Search for the cell housing the specified text and yield its [x, y] center coordinate. 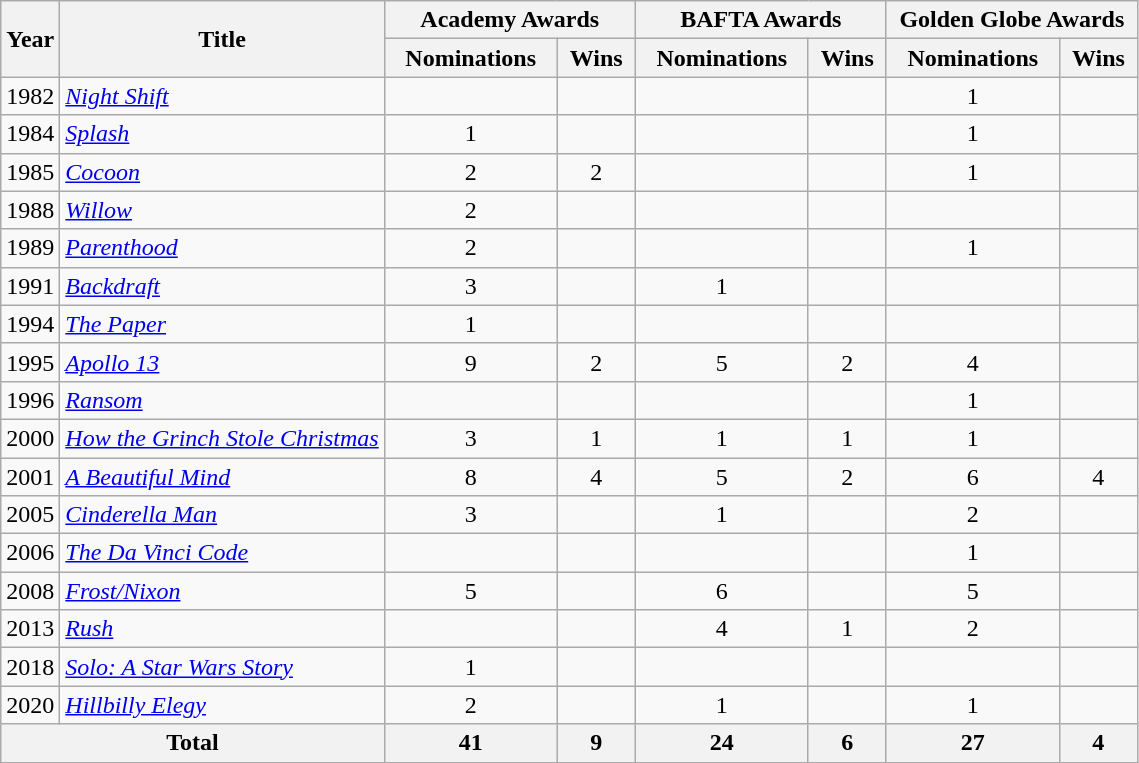
1984 [30, 134]
24 [722, 743]
1994 [30, 324]
Frost/Nixon [222, 591]
Rush [222, 629]
Backdraft [222, 286]
Title [222, 39]
How the Grinch Stole Christmas [222, 438]
2001 [30, 477]
Cinderella Man [222, 515]
Solo: A Star Wars Story [222, 667]
2005 [30, 515]
2018 [30, 667]
1989 [30, 248]
2008 [30, 591]
Apollo 13 [222, 362]
Willow [222, 210]
Parenthood [222, 248]
Splash [222, 134]
Night Shift [222, 96]
Golden Globe Awards [1012, 20]
1991 [30, 286]
Academy Awards [510, 20]
2020 [30, 705]
27 [972, 743]
1988 [30, 210]
Hillbilly Elegy [222, 705]
1996 [30, 400]
A Beautiful Mind [222, 477]
Ransom [222, 400]
BAFTA Awards [760, 20]
The Paper [222, 324]
8 [470, 477]
2006 [30, 553]
1995 [30, 362]
2013 [30, 629]
Year [30, 39]
1982 [30, 96]
2000 [30, 438]
Total [192, 743]
The Da Vinci Code [222, 553]
41 [470, 743]
Cocoon [222, 172]
1985 [30, 172]
